Extract the [x, y] coordinate from the center of the cell holding the provided text.  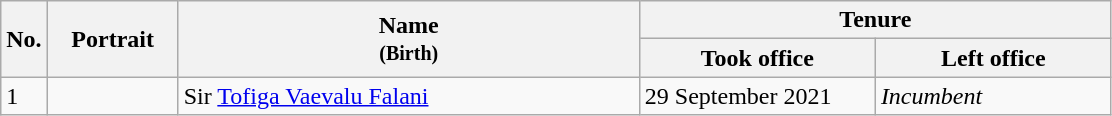
1 [24, 96]
Name(Birth) [408, 39]
No. [24, 39]
Incumbent [993, 96]
Portrait [112, 39]
Left office [993, 58]
Sir Tofiga Vaevalu Falani [408, 96]
Tenure [875, 20]
29 September 2021 [757, 96]
Took office [757, 58]
